Find where the given text appears and provide that cell's center as [X, Y] coordinate. 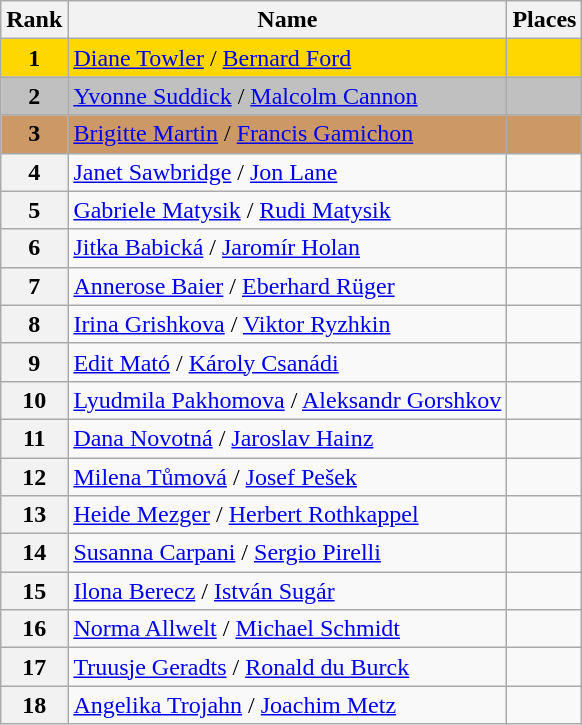
Places [544, 20]
17 [34, 667]
8 [34, 324]
2 [34, 96]
Truusje Geradts / Ronald du Burck [288, 667]
Brigitte Martin / Francis Gamichon [288, 134]
13 [34, 515]
1 [34, 58]
Rank [34, 20]
16 [34, 629]
18 [34, 705]
12 [34, 477]
15 [34, 591]
3 [34, 134]
Jitka Babická / Jaromír Holan [288, 248]
11 [34, 438]
Heide Mezger / Herbert Rothkappel [288, 515]
6 [34, 248]
Angelika Trojahn / Joachim Metz [288, 705]
Ilona Berecz / István Sugár [288, 591]
Edit Mató / Károly Csanádi [288, 362]
Diane Towler / Bernard Ford [288, 58]
Dana Novotná / Jaroslav Hainz [288, 438]
Irina Grishkova / Viktor Ryzhkin [288, 324]
5 [34, 210]
9 [34, 362]
Susanna Carpani / Sergio Pirelli [288, 553]
Name [288, 20]
Milena Tůmová / Josef Pešek [288, 477]
Janet Sawbridge / Jon Lane [288, 172]
Gabriele Matysik / Rudi Matysik [288, 210]
10 [34, 400]
Norma Allwelt / Michael Schmidt [288, 629]
14 [34, 553]
Yvonne Suddick / Malcolm Cannon [288, 96]
7 [34, 286]
4 [34, 172]
Annerose Baier / Eberhard Rüger [288, 286]
Lyudmila Pakhomova / Aleksandr Gorshkov [288, 400]
